Scan for the cell matching the given text and deliver its (X, Y) coordinate at center. 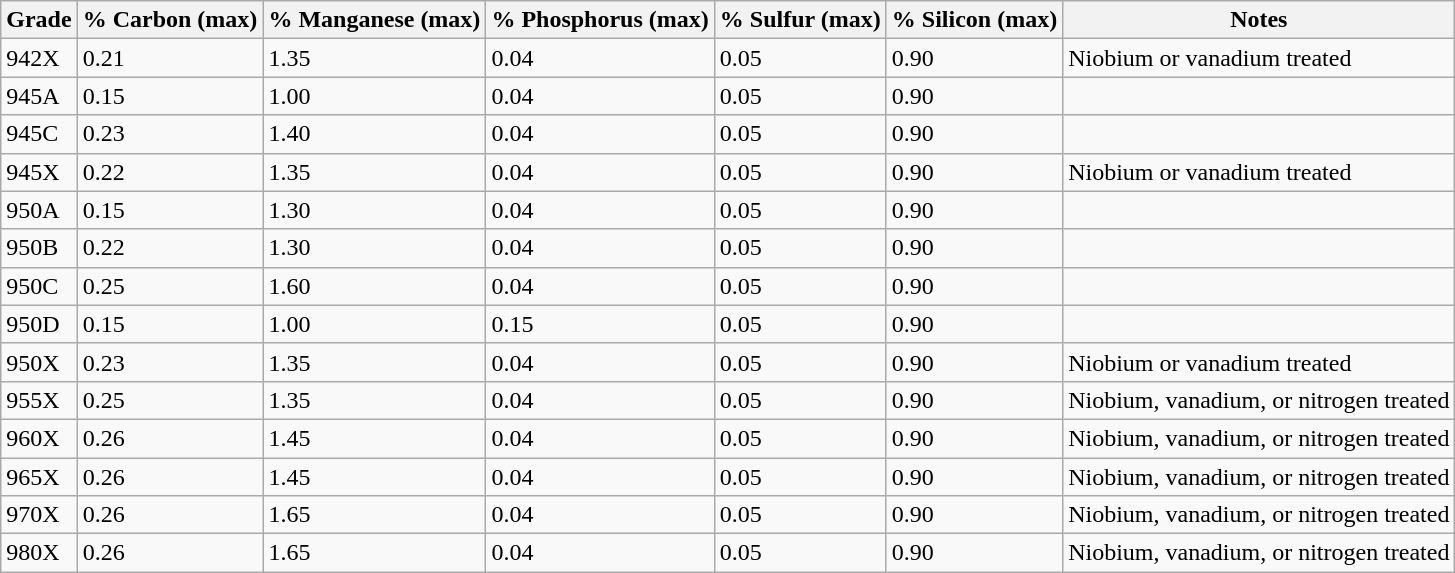
945C (39, 134)
955X (39, 400)
1.60 (374, 286)
1.40 (374, 134)
% Silicon (max) (974, 20)
945X (39, 172)
970X (39, 515)
% Manganese (max) (374, 20)
% Carbon (max) (170, 20)
Grade (39, 20)
Notes (1259, 20)
945A (39, 96)
960X (39, 438)
980X (39, 553)
950C (39, 286)
950D (39, 324)
0.21 (170, 58)
942X (39, 58)
% Sulfur (max) (800, 20)
950X (39, 362)
% Phosphorus (max) (600, 20)
965X (39, 477)
950B (39, 248)
950A (39, 210)
